Locate the cell with the specified text and output its [X, Y] center coordinate. 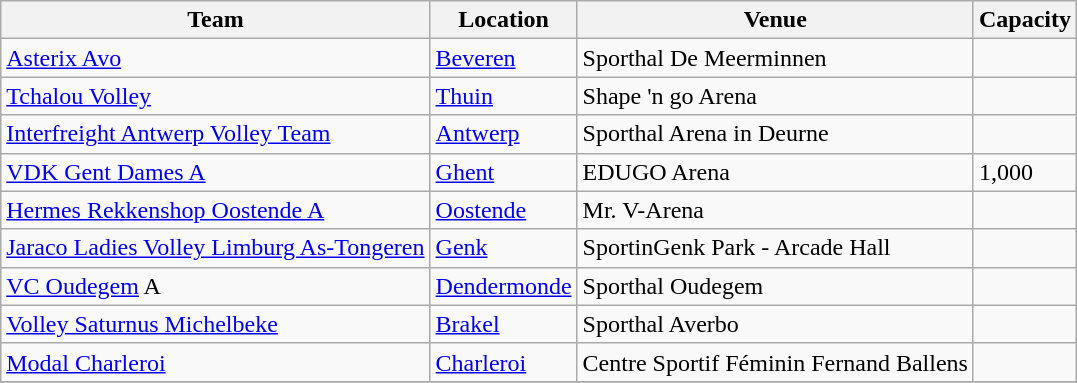
Hermes Rekkenshop Oostende A [216, 210]
VC Oudegem A [216, 286]
Sporthal Arena in Deurne [775, 134]
Interfreight Antwerp Volley Team [216, 134]
Sporthal Oudegem [775, 286]
Asterix Avo [216, 58]
Dendermonde [504, 286]
EDUGO Arena [775, 172]
Capacity [1024, 20]
Location [504, 20]
Beveren [504, 58]
Modal Charleroi [216, 362]
1,000 [1024, 172]
Antwerp [504, 134]
Jaraco Ladies Volley Limburg As-Tongeren [216, 248]
Sporthal Averbo [775, 324]
Genk [504, 248]
Oostende [504, 210]
Brakel [504, 324]
Tchalou Volley [216, 96]
Volley Saturnus Michelbeke [216, 324]
Charleroi [504, 362]
Ghent [504, 172]
Shape 'n go Arena [775, 96]
Mr. V-Arena [775, 210]
Thuin [504, 96]
Venue [775, 20]
Team [216, 20]
SportinGenk Park - Arcade Hall [775, 248]
VDK Gent Dames A [216, 172]
Sporthal De Meerminnen [775, 58]
Centre Sportif Féminin Fernand Ballens [775, 362]
